Return the (X, Y) coordinate for the center point of the cell that contains the specified text.  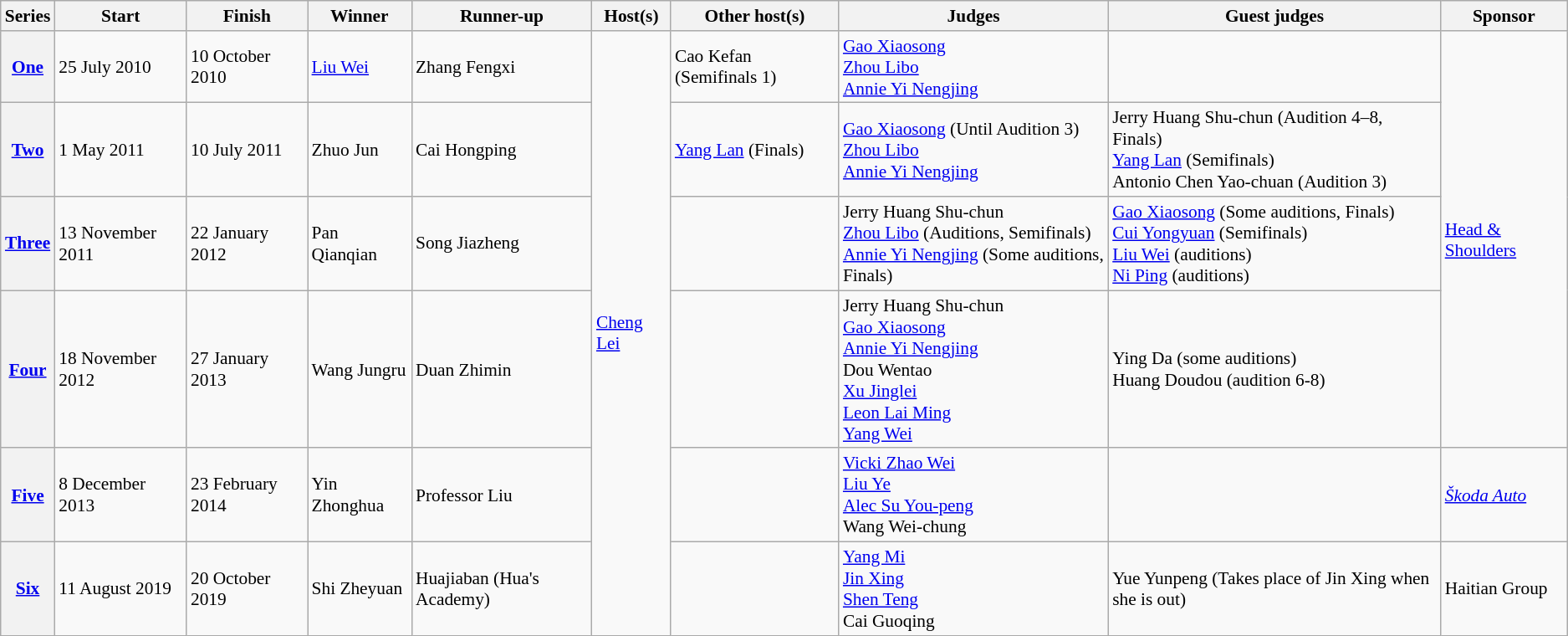
Yue Yunpeng (Takes place of Jin Xing when she is out) (1274, 589)
Haitian Group (1504, 589)
8 December 2013 (120, 495)
Zhang Fengxi (502, 67)
Wang Jungru (360, 370)
Jerry Huang Shu-chun (Audition 4–8, Finals)Yang Lan (Semifinals)Antonio Chen Yao-chuan (Audition 3) (1274, 150)
Finish (248, 16)
Vicki Zhao WeiLiu YeAlec Su You-pengWang Wei-chung (973, 495)
11 August 2019 (120, 589)
Jerry Huang Shu-chunZhou Libo (Auditions, Semifinals)Annie Yi Nengjing (Some auditions, Finals) (973, 244)
13 November 2011 (120, 244)
Cheng Lei (631, 333)
Liu Wei (360, 67)
Škoda Auto (1504, 495)
Runner-up (502, 16)
Guest judges (1274, 16)
Ying Da (some auditions) Huang Doudou (audition 6-8) (1274, 370)
10 October 2010 (248, 67)
Other host(s) (754, 16)
Three (28, 244)
Five (28, 495)
Duan Zhimin (502, 370)
Two (28, 150)
Series (28, 16)
27 January 2013 (248, 370)
10 July 2011 (248, 150)
Yang Lan (Finals) (754, 150)
Song Jiazheng (502, 244)
Professor Liu (502, 495)
Start (120, 16)
Cao Kefan (Semifinals 1) (754, 67)
Gao Xiaosong (Some auditions, Finals)Cui Yongyuan (Semifinals)Liu Wei (auditions)Ni Ping (auditions) (1274, 244)
25 July 2010 (120, 67)
1 May 2011 (120, 150)
Sponsor (1504, 16)
Four (28, 370)
Winner (360, 16)
Host(s) (631, 16)
Six (28, 589)
Jerry Huang Shu-chunGao XiaosongAnnie Yi NengjingDou WentaoXu JingleiLeon Lai MingYang Wei (973, 370)
Gao Xiaosong (Until Audition 3)Zhou LiboAnnie Yi Nengjing (973, 150)
Head & Shoulders (1504, 239)
Gao XiaosongZhou LiboAnnie Yi Nengjing (973, 67)
One (28, 67)
Pan Qianqian (360, 244)
22 January 2012 (248, 244)
Huajiaban (Hua's Academy) (502, 589)
23 February 2014 (248, 495)
Shi Zheyuan (360, 589)
20 October 2019 (248, 589)
Cai Hongping (502, 150)
Zhuo Jun (360, 150)
Yin Zhonghua (360, 495)
Judges (973, 16)
Yang Mi Jin Xing Shen Teng Cai Guoqing (973, 589)
18 November 2012 (120, 370)
